Return (x, y) of the center of cell containing provided text 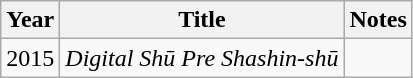
Notes (378, 20)
Title (202, 20)
Digital Shū Pre Shashin-shū (202, 58)
Year (30, 20)
2015 (30, 58)
